Search for the cell housing the specified text and yield its (x, y) center coordinate. 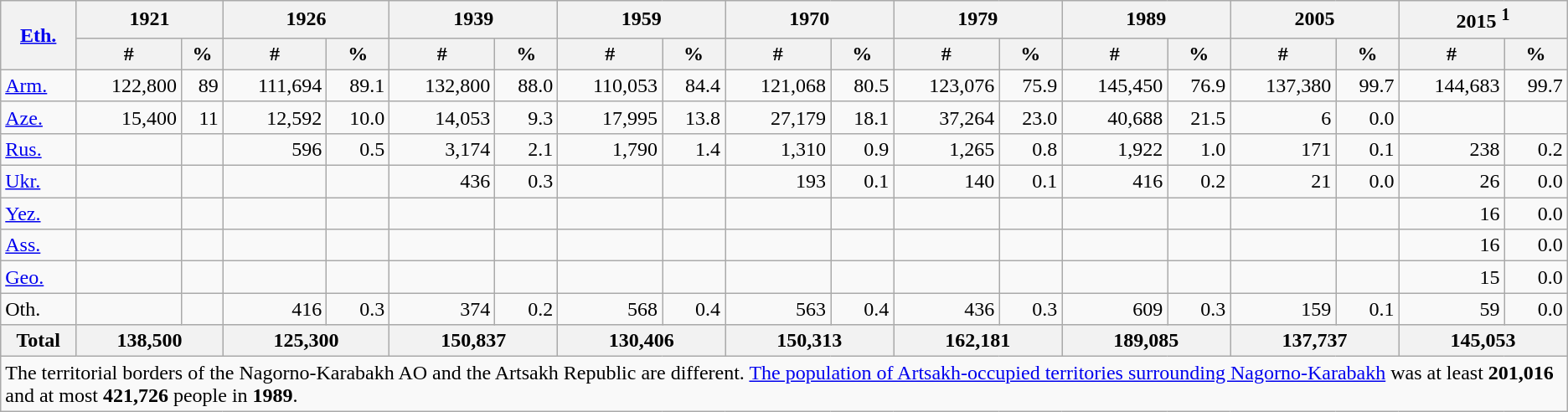
1939 (474, 20)
37,264 (946, 117)
122,800 (129, 85)
150,313 (809, 341)
14,053 (442, 117)
Total (39, 341)
15,400 (129, 117)
138,500 (150, 341)
137,380 (1283, 85)
80.5 (863, 85)
145,053 (1483, 341)
27,179 (778, 117)
123,076 (946, 85)
189,085 (1146, 341)
121,068 (778, 85)
Ass. (39, 245)
84.4 (694, 85)
9.3 (526, 117)
89.1 (358, 85)
26 (1452, 182)
Ukr. (39, 182)
Arm. (39, 85)
11 (203, 117)
76.9 (1199, 85)
2015 1 (1483, 20)
Aze. (39, 117)
609 (1115, 309)
23.0 (1030, 117)
2005 (1315, 20)
137,737 (1315, 341)
132,800 (442, 85)
1970 (809, 20)
1926 (307, 20)
Rus. (39, 149)
171 (1283, 149)
59 (1452, 309)
111,694 (275, 85)
18.1 (863, 117)
125,300 (307, 341)
1,310 (778, 149)
1959 (642, 20)
1.4 (694, 149)
3,174 (442, 149)
Yez. (39, 214)
21.5 (1199, 117)
1921 (150, 20)
2.1 (526, 149)
12,592 (275, 117)
238 (1452, 149)
15 (1452, 277)
150,837 (474, 341)
145,450 (1115, 85)
144,683 (1452, 85)
1.0 (1199, 149)
88.0 (526, 85)
40,688 (1115, 117)
Eth. (39, 35)
1,922 (1115, 149)
17,995 (610, 117)
162,181 (978, 341)
0.8 (1030, 149)
0.5 (358, 149)
21 (1283, 182)
13.8 (694, 117)
110,053 (610, 85)
563 (778, 309)
Geo. (39, 277)
130,406 (642, 341)
75.9 (1030, 85)
Oth. (39, 309)
374 (442, 309)
159 (1283, 309)
1979 (978, 20)
568 (610, 309)
89 (203, 85)
140 (946, 182)
1989 (1146, 20)
1,790 (610, 149)
10.0 (358, 117)
193 (778, 182)
1,265 (946, 149)
0.9 (863, 149)
596 (275, 149)
6 (1283, 117)
